For the text-containing cell, return its midpoint in (X, Y) coordinate format. 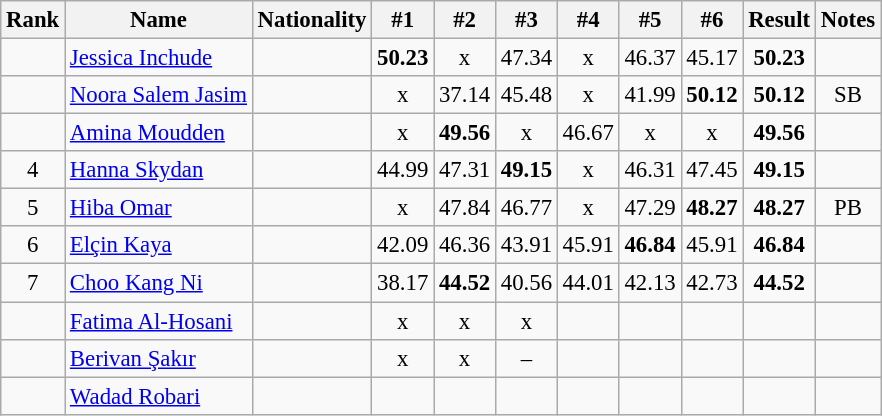
38.17 (403, 283)
Hanna Skydan (159, 170)
PB (848, 208)
Wadad Robari (159, 396)
Fatima Al-Hosani (159, 321)
44.01 (588, 283)
Elçin Kaya (159, 245)
Berivan Şakır (159, 358)
#6 (712, 20)
#4 (588, 20)
4 (33, 170)
46.36 (465, 245)
41.99 (650, 95)
47.29 (650, 208)
Hiba Omar (159, 208)
40.56 (526, 283)
42.13 (650, 283)
46.37 (650, 58)
#3 (526, 20)
7 (33, 283)
47.31 (465, 170)
#2 (465, 20)
Result (780, 20)
42.09 (403, 245)
43.91 (526, 245)
47.84 (465, 208)
#5 (650, 20)
Nationality (312, 20)
46.67 (588, 133)
Choo Kang Ni (159, 283)
37.14 (465, 95)
Amina Moudden (159, 133)
42.73 (712, 283)
44.99 (403, 170)
45.48 (526, 95)
Jessica Inchude (159, 58)
– (526, 358)
Notes (848, 20)
6 (33, 245)
45.17 (712, 58)
47.34 (526, 58)
Rank (33, 20)
47.45 (712, 170)
46.77 (526, 208)
#1 (403, 20)
SB (848, 95)
Name (159, 20)
5 (33, 208)
Noora Salem Jasim (159, 95)
46.31 (650, 170)
